Extract the [X, Y] coordinate from the center of the cell holding the provided text.  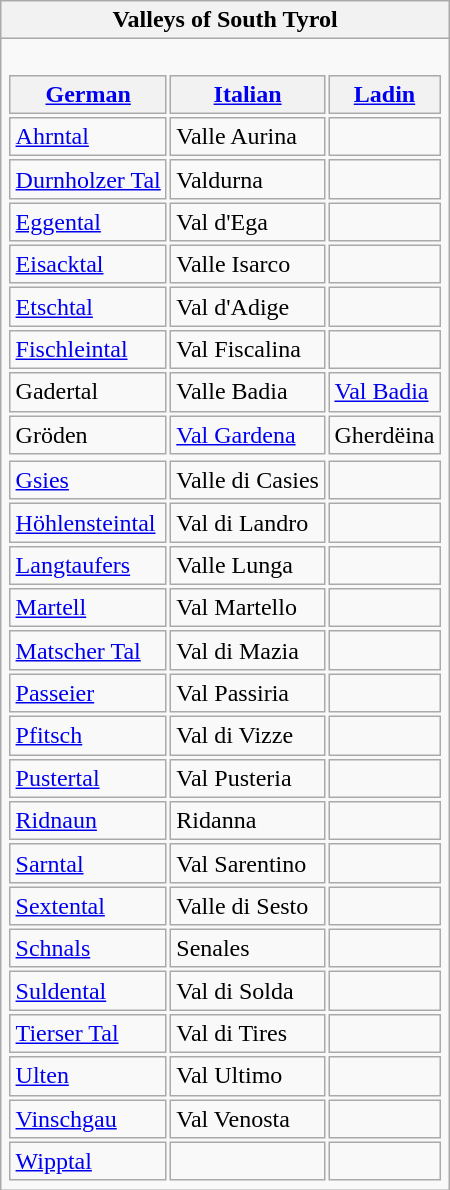
Val Ultimo [248, 1076]
Val d'Ega [248, 222]
Valle Aurina [248, 137]
Val Passiria [248, 693]
Langtaufers [88, 566]
Suldental [88, 991]
Val Venosta [248, 1119]
Pustertal [88, 778]
German [88, 94]
Gadertal [88, 392]
Eisacktal [88, 265]
Val Sarentino [248, 863]
Ulten [88, 1076]
Ridnaun [88, 821]
Wipptal [88, 1161]
Val Badia [384, 392]
Tierser Tal [88, 1034]
Durnholzer Tal [88, 179]
Martell [88, 608]
Valle Lunga [248, 566]
Valle Badia [248, 392]
Valle di Casies [248, 480]
Val di Landro [248, 523]
Val di Mazia [248, 651]
Gsies [88, 480]
Val Gardena [248, 435]
Senales [248, 949]
Sarntal [88, 863]
Passeier [88, 693]
Gherdëina [384, 435]
Ridanna [248, 821]
Val di Vizze [248, 736]
Schnals [88, 949]
Ahrntal [88, 137]
Val di Solda [248, 991]
Valleys of South Tyrol [226, 20]
Italian [248, 94]
Valdurna [248, 179]
Val d'Adige [248, 307]
Sextental [88, 906]
Matscher Tal [88, 651]
Vinschgau [88, 1119]
Val di Tires [248, 1034]
Valle di Sesto [248, 906]
Valle Isarco [248, 265]
Val Fiscalina [248, 350]
Ladin [384, 94]
Fischleintal [88, 350]
Eggental [88, 222]
Gröden [88, 435]
Pfitsch [88, 736]
Val Pusteria [248, 778]
Höhlensteintal [88, 523]
Val Martello [248, 608]
Etschtal [88, 307]
